Extract the [x, y] coordinate from the center of the cell holding the provided text.  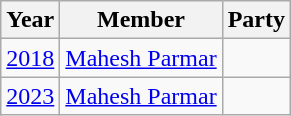
Party [256, 20]
Year [30, 20]
Member [141, 20]
2018 [30, 58]
2023 [30, 96]
